Provide the [x, y] coordinate of the cell's center where the given text is located.  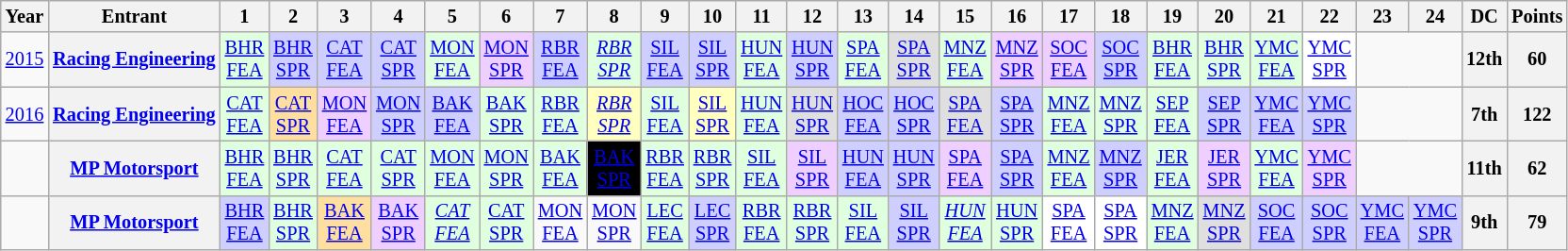
8 [614, 16]
60 [1537, 59]
Year [24, 16]
122 [1537, 114]
JERFEA [1172, 168]
7th [1484, 114]
4 [398, 16]
LECSPR [712, 223]
12th [1484, 59]
HOCFEA [863, 114]
9 [664, 16]
62 [1537, 168]
23 [1382, 16]
20 [1225, 16]
24 [1435, 16]
19 [1172, 16]
Points [1537, 16]
11 [761, 16]
12 [812, 16]
JERSPR [1225, 168]
DC [1484, 16]
LECFEA [664, 223]
17 [1069, 16]
1 [245, 16]
22 [1330, 16]
HOCSPR [914, 114]
79 [1537, 223]
9th [1484, 223]
Entrant [134, 16]
16 [1018, 16]
10 [712, 16]
SEPFEA [1172, 114]
3 [345, 16]
14 [914, 16]
2016 [24, 114]
11th [1484, 168]
2015 [24, 59]
6 [507, 16]
SEPSPR [1225, 114]
21 [1277, 16]
7 [560, 16]
15 [965, 16]
5 [452, 16]
13 [863, 16]
18 [1121, 16]
2 [293, 16]
